Detect which cell encompasses the target text, then output its [X, Y] center coordinate. 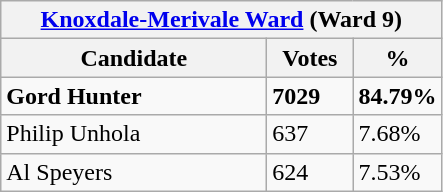
84.79% [398, 96]
7.53% [398, 172]
7029 [310, 96]
% [398, 58]
Philip Unhola [134, 134]
Gord Hunter [134, 96]
624 [310, 172]
Votes [310, 58]
7.68% [398, 134]
Al Speyers [134, 172]
637 [310, 134]
Candidate [134, 58]
Knoxdale-Merivale Ward (Ward 9) [222, 20]
